Return [x, y] of the center of cell containing provided text 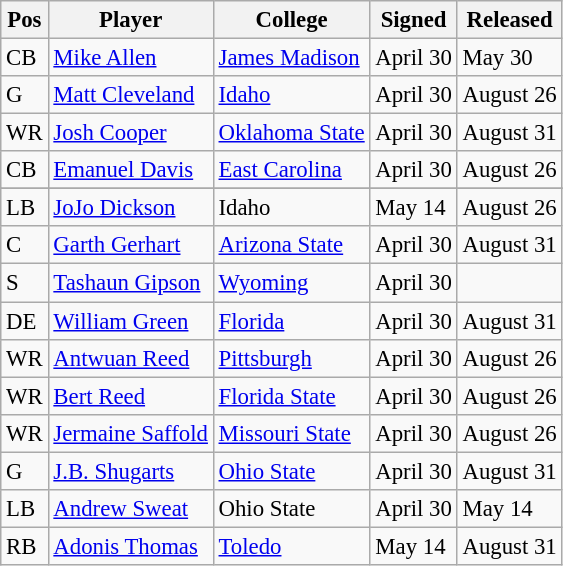
James Madison [292, 58]
Matt Cleveland [130, 95]
Signed [414, 20]
Antwuan Reed [130, 358]
S [24, 283]
C [24, 245]
Jermaine Saffold [130, 433]
DE [24, 321]
J.B. Shugarts [130, 471]
Josh Cooper [130, 133]
Tashaun Gipson [130, 283]
Mike Allen [130, 58]
Oklahoma State [292, 133]
Emanuel Davis [130, 170]
William Green [130, 321]
Andrew Sweat [130, 509]
Pittsburgh [292, 358]
Florida State [292, 396]
JoJo Dickson [130, 208]
Florida [292, 321]
Missouri State [292, 433]
Adonis Thomas [130, 546]
Wyoming [292, 283]
Bert Reed [130, 396]
RB [24, 546]
Pos [24, 20]
Released [510, 20]
College [292, 20]
Toledo [292, 546]
Player [130, 20]
Garth Gerhart [130, 245]
East Carolina [292, 170]
May 30 [510, 58]
Arizona State [292, 245]
